Capture the cell that displays the provided text and extract its [x, y] central coordinate. 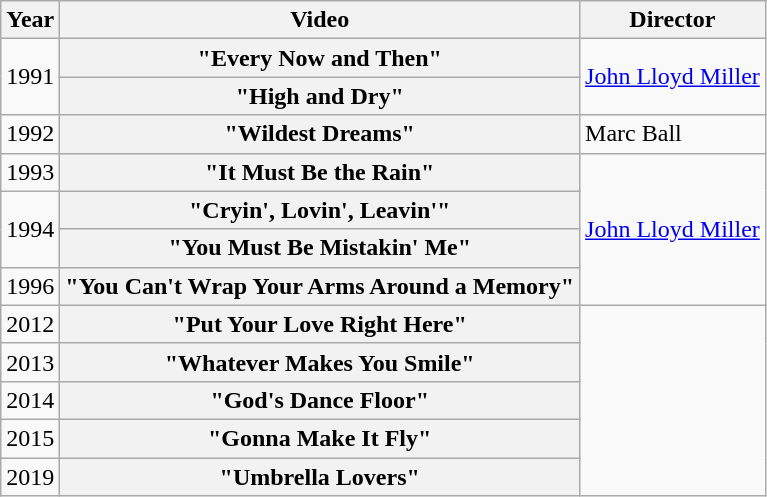
1992 [30, 134]
Year [30, 20]
"You Can't Wrap Your Arms Around a Memory" [320, 286]
"Whatever Makes You Smile" [320, 362]
"Umbrella Lovers" [320, 477]
2014 [30, 400]
Director [673, 20]
2012 [30, 324]
1991 [30, 77]
2013 [30, 362]
"Wildest Dreams" [320, 134]
"It Must Be the Rain" [320, 172]
"Put Your Love Right Here" [320, 324]
1993 [30, 172]
1996 [30, 286]
2015 [30, 438]
Marc Ball [673, 134]
1994 [30, 229]
"You Must Be Mistakin' Me" [320, 248]
"High and Dry" [320, 96]
"Every Now and Then" [320, 58]
"Cryin', Lovin', Leavin'" [320, 210]
"Gonna Make It Fly" [320, 438]
2019 [30, 477]
Video [320, 20]
"God's Dance Floor" [320, 400]
